Return [x, y] of the center of cell containing provided text 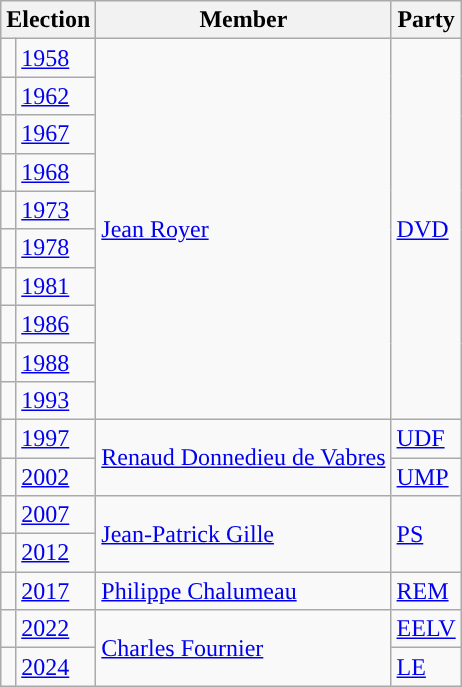
LE [426, 667]
Renaud Donnedieu de Vabres [244, 457]
2024 [56, 667]
Member [244, 20]
EELV [426, 629]
UMP [426, 477]
2017 [56, 591]
1981 [56, 286]
1986 [56, 324]
1958 [56, 58]
1968 [56, 172]
1997 [56, 438]
2007 [56, 515]
REM [426, 591]
1993 [56, 400]
UDF [426, 438]
2022 [56, 629]
1962 [56, 96]
1973 [56, 210]
1967 [56, 134]
2002 [56, 477]
2012 [56, 553]
1988 [56, 362]
Philippe Chalumeau [244, 591]
PS [426, 534]
Jean Royer [244, 230]
Jean-Patrick Gille [244, 534]
Election [48, 20]
DVD [426, 230]
1978 [56, 248]
Party [426, 20]
Charles Fournier [244, 648]
